Detect which cell encompasses the target text, then output its (X, Y) center coordinate. 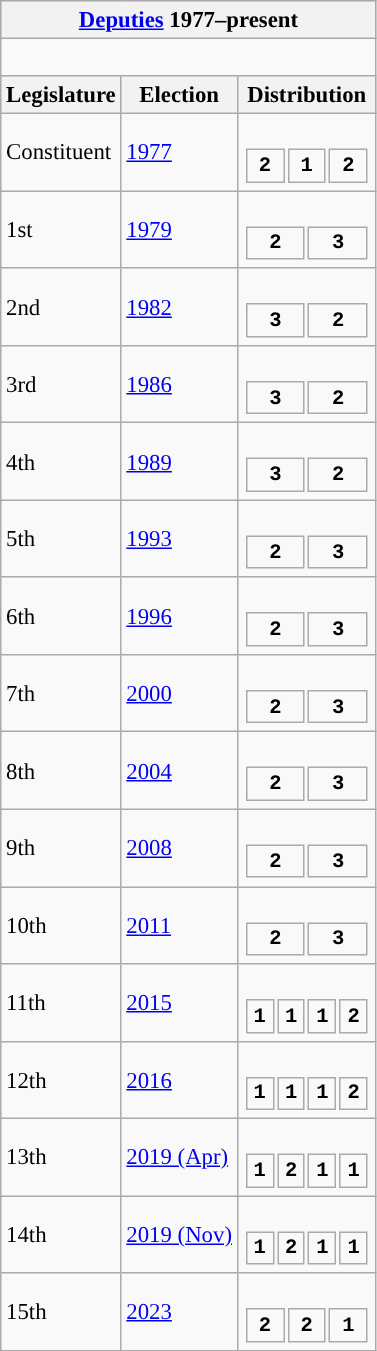
13th (61, 1158)
14th (61, 1234)
2008 (179, 848)
2019 (Nov) (179, 1234)
1982 (179, 306)
Deputies 1977–present (188, 20)
2019 (Apr) (179, 1158)
2016 (179, 1080)
Election (179, 95)
12th (61, 1080)
1993 (179, 538)
2004 (179, 770)
1979 (179, 230)
6th (61, 616)
Constituent (61, 152)
8th (61, 770)
2000 (179, 694)
2 1 2 (306, 152)
4th (61, 462)
1st (61, 230)
7th (61, 694)
10th (61, 926)
5th (61, 538)
1986 (179, 384)
2nd (61, 306)
11th (61, 1002)
2 2 1 (306, 1312)
15th (61, 1312)
2015 (179, 1002)
2023 (179, 1312)
3rd (61, 384)
Legislature (61, 95)
2011 (179, 926)
1989 (179, 462)
9th (61, 848)
1977 (179, 152)
Distribution (306, 95)
1996 (179, 616)
